Find where the given text appears and provide that cell's center as [X, Y] coordinate. 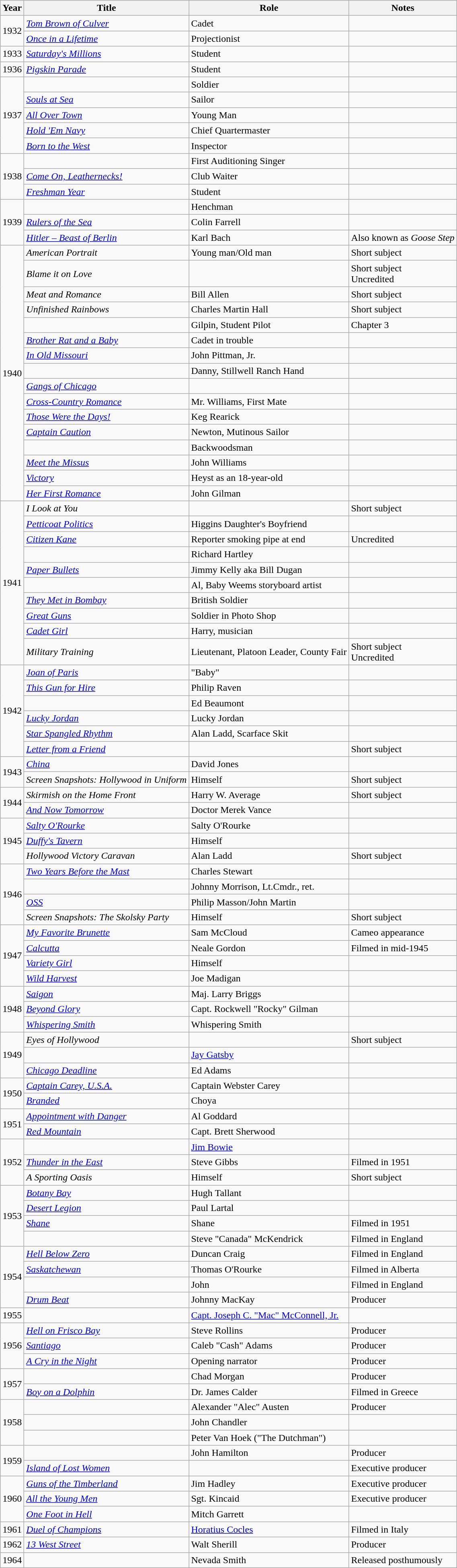
Unfinished Rainbows [107, 310]
Uncredited [403, 539]
Alan Ladd, Scarface Skit [269, 734]
Alan Ladd [269, 856]
Star Spangled Rhythm [107, 734]
Keg Rearick [269, 417]
Harry W. Average [269, 795]
Branded [107, 1101]
Duel of Champions [107, 1529]
Meat and Romance [107, 294]
1939 [12, 222]
1961 [12, 1529]
Filmed in Greece [403, 1391]
Title [107, 8]
Club Waiter [269, 176]
Peter Van Hoek ("The Dutchman") [269, 1437]
1946 [12, 894]
Year [12, 8]
Eyes of Hollywood [107, 1040]
Filmed in Italy [403, 1529]
Duncan Craig [269, 1254]
Young Man [269, 115]
Chicago Deadline [107, 1070]
Paper Bullets [107, 570]
A Cry in the Night [107, 1361]
Neale Gordon [269, 948]
Chapter 3 [403, 325]
Projectionist [269, 39]
Blame it on Love [107, 273]
Lieutenant, Platoon Leader, County Fair [269, 651]
Sgt. Kincaid [269, 1499]
1959 [12, 1461]
1947 [12, 955]
Cross-Country Romance [107, 401]
Gangs of Chicago [107, 386]
Screen Snapshots: Hollywood in Uniform [107, 780]
Tom Brown of Culver [107, 23]
1942 [12, 710]
1950 [12, 1093]
1936 [12, 69]
Hugh Tallant [269, 1193]
Soldier in Photo Shop [269, 616]
1952 [12, 1162]
They Met in Bombay [107, 600]
Cadet [269, 23]
Military Training [107, 651]
Walt Sherill [269, 1545]
Drum Beat [107, 1300]
Meet the Missus [107, 463]
1954 [12, 1277]
Inspector [269, 146]
Appointment with Danger [107, 1116]
1948 [12, 1009]
Bill Allen [269, 294]
Those Were the Days! [107, 417]
Cadet Girl [107, 631]
Paul Lartal [269, 1208]
In Old Missouri [107, 355]
Santiago [107, 1346]
John Williams [269, 463]
1940 [12, 373]
Guns of the Timberland [107, 1484]
Thunder in the East [107, 1162]
"Baby" [269, 672]
1949 [12, 1055]
Skirmish on the Home Front [107, 795]
1962 [12, 1545]
OSS [107, 902]
Young man/Old man [269, 253]
Joe Madigan [269, 979]
Colin Farrell [269, 222]
Beyond Glory [107, 1009]
Newton, Mutinous Sailor [269, 432]
Captain Webster Carey [269, 1086]
American Portrait [107, 253]
This Gun for Hire [107, 688]
John Gilman [269, 493]
1953 [12, 1216]
Once in a Lifetime [107, 39]
Souls at Sea [107, 100]
Steve "Canada" McKendrick [269, 1239]
Chad Morgan [269, 1376]
Victory [107, 478]
Botany Bay [107, 1193]
My Favorite Brunette [107, 932]
Cadet in trouble [269, 340]
1945 [12, 841]
Freshman Year [107, 192]
Great Guns [107, 616]
Ed Adams [269, 1070]
Jimmy Kelly aka Bill Dugan [269, 570]
Saskatchewan [107, 1269]
Al, Baby Weems storyboard artist [269, 585]
Hell on Frisco Bay [107, 1330]
Choya [269, 1101]
Hold 'Em Navy [107, 130]
Captain Caution [107, 432]
Red Mountain [107, 1131]
Pigskin Parade [107, 69]
1937 [12, 115]
Citizen Kane [107, 539]
Reporter smoking pipe at end [269, 539]
Horatius Cocles [269, 1529]
Caleb "Cash" Adams [269, 1346]
Wild Harvest [107, 979]
1938 [12, 176]
Variety Girl [107, 963]
Mr. Williams, First Mate [269, 401]
1958 [12, 1422]
1932 [12, 31]
Letter from a Friend [107, 749]
I Look at You [107, 509]
John [269, 1285]
Captain Carey, U.S.A. [107, 1086]
Sam McCloud [269, 932]
Johnny MacKay [269, 1300]
All the Young Men [107, 1499]
Johnny Morrison, Lt.Cmdr., ret. [269, 887]
Danny, Stillwell Ranch Hand [269, 371]
All Over Town [107, 115]
Maj. Larry Briggs [269, 994]
Notes [403, 8]
Al Goddard [269, 1116]
Thomas O'Rourke [269, 1269]
13 West Street [107, 1545]
And Now Tomorrow [107, 810]
1944 [12, 802]
China [107, 764]
Steve Rollins [269, 1330]
Gilpin, Student Pilot [269, 325]
Saigon [107, 994]
Island of Lost Women [107, 1468]
Backwoodsman [269, 447]
Sailor [269, 100]
Heyst as an 18-year-old [269, 478]
Nevada Smith [269, 1560]
1956 [12, 1346]
First Auditioning Singer [269, 161]
Jay Gatsby [269, 1055]
Richard Hartley [269, 554]
Released posthumously [403, 1560]
Chief Quartermaster [269, 130]
Hitler – Beast of Berlin [107, 238]
Two Years Before the Mast [107, 871]
Filmed in mid-1945 [403, 948]
1964 [12, 1560]
Also known as Goose Step [403, 238]
1955 [12, 1315]
Philip Raven [269, 688]
Harry, musician [269, 631]
Filmed in Alberta [403, 1269]
Mitch Garrett [269, 1514]
Desert Legion [107, 1208]
John Pittman, Jr. [269, 355]
Her First Romance [107, 493]
1941 [12, 583]
Alexander "Alec" Austen [269, 1407]
1951 [12, 1124]
Jim Hadley [269, 1484]
John Hamilton [269, 1453]
Saturday's Millions [107, 54]
1957 [12, 1384]
1943 [12, 772]
Duffy's Tavern [107, 841]
David Jones [269, 764]
British Soldier [269, 600]
Higgins Daughter's Boyfriend [269, 524]
Capt. Joseph C. "Mac" McConnell, Jr. [269, 1315]
Soldier [269, 84]
Dr. James Calder [269, 1391]
Role [269, 8]
Rulers of the Sea [107, 222]
Philip Masson/John Martin [269, 902]
1933 [12, 54]
Come On, Leathernecks! [107, 176]
A Sporting Oasis [107, 1177]
Hollywood Victory Caravan [107, 856]
Brother Rat and a Baby [107, 340]
Joan of Paris [107, 672]
Steve Gibbs [269, 1162]
Screen Snapshots: The Skolsky Party [107, 917]
Opening narrator [269, 1361]
Boy on a Dolphin [107, 1391]
Henchman [269, 207]
Ed Beaumont [269, 703]
Capt. Rockwell "Rocky" Gilman [269, 1009]
Capt. Brett Sherwood [269, 1131]
Calcutta [107, 948]
Hell Below Zero [107, 1254]
1960 [12, 1499]
Charles Martin Hall [269, 310]
One Foot in Hell [107, 1514]
Petticoat Politics [107, 524]
John Chandler [269, 1422]
Jim Bowie [269, 1147]
Cameo appearance [403, 932]
Doctor Merek Vance [269, 810]
Born to the West [107, 146]
Karl Bach [269, 238]
Charles Stewart [269, 871]
